Return (x, y) of the center of cell containing provided text 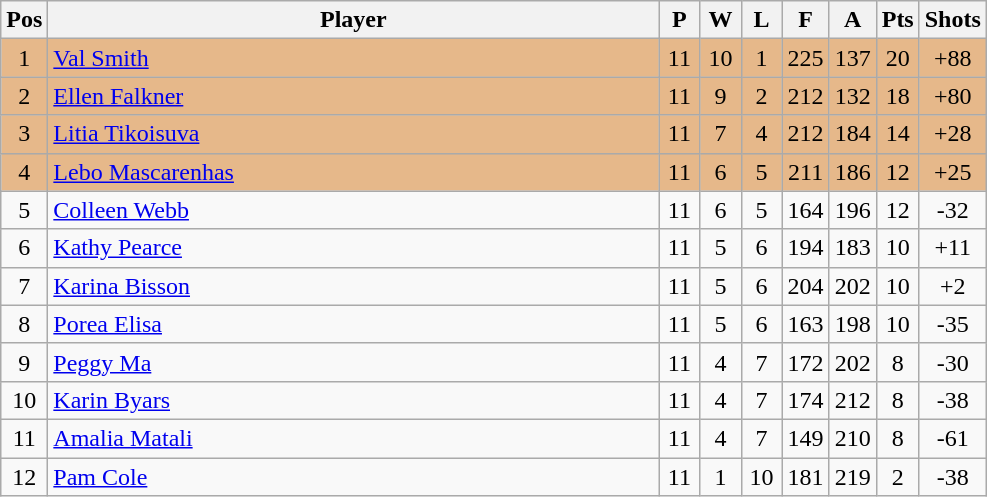
Pam Cole (354, 477)
W (720, 20)
F (806, 20)
204 (806, 286)
+2 (952, 286)
181 (806, 477)
20 (898, 58)
14 (898, 134)
186 (852, 172)
137 (852, 58)
172 (806, 362)
Karina Bisson (354, 286)
Ellen Falkner (354, 96)
211 (806, 172)
174 (806, 400)
Porea Elisa (354, 324)
Lebo Mascarenhas (354, 172)
A (852, 20)
Player (354, 20)
3 (24, 134)
164 (806, 210)
196 (852, 210)
198 (852, 324)
Shots (952, 20)
Amalia Matali (354, 438)
219 (852, 477)
+11 (952, 248)
Kathy Pearce (354, 248)
Pts (898, 20)
Peggy Ma (354, 362)
Colleen Webb (354, 210)
+28 (952, 134)
Karin Byars (354, 400)
184 (852, 134)
+80 (952, 96)
L (762, 20)
-61 (952, 438)
210 (852, 438)
+88 (952, 58)
132 (852, 96)
Litia Tikoisuva (354, 134)
194 (806, 248)
-35 (952, 324)
Val Smith (354, 58)
225 (806, 58)
18 (898, 96)
+25 (952, 172)
163 (806, 324)
-30 (952, 362)
183 (852, 248)
Pos (24, 20)
-32 (952, 210)
149 (806, 438)
P (680, 20)
